Detect which cell encompasses the target text, then output its (x, y) center coordinate. 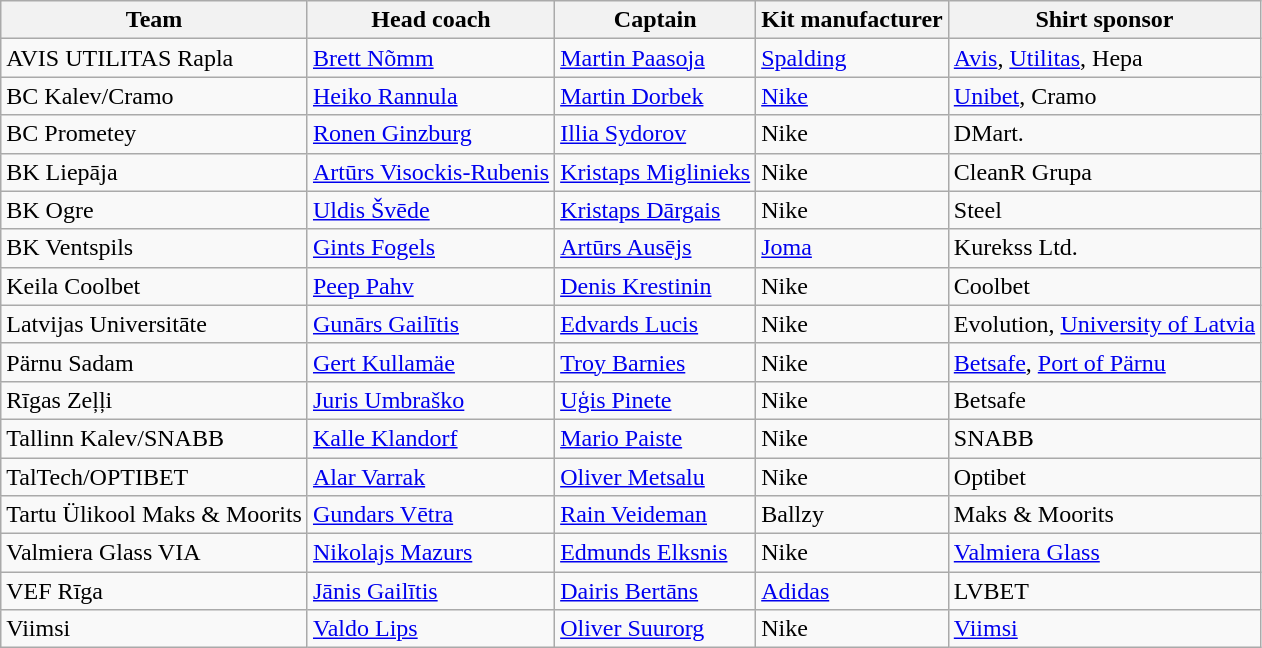
Spalding (852, 58)
Martin Dorbek (656, 96)
Heiko Rannula (430, 96)
Optibet (1104, 477)
Ballzy (852, 515)
Kristaps Dārgais (656, 210)
Alar Varrak (430, 477)
Kit manufacturer (852, 20)
Gert Kullamäe (430, 362)
Nikolajs Mazurs (430, 553)
Ronen Ginzburg (430, 134)
Head coach (430, 20)
Tallinn Kalev/SNABB (154, 438)
Edvards Lucis (656, 324)
Pärnu Sadam (154, 362)
Peep Pahv (430, 286)
Kurekss Ltd. (1104, 248)
Oliver Suurorg (656, 629)
BC Prometey (154, 134)
Coolbet (1104, 286)
Joma (852, 248)
Illia Sydorov (656, 134)
Adidas (852, 591)
Betsafe (1104, 400)
Maks & Moorits (1104, 515)
Tartu Ülikool Maks & Moorits (154, 515)
Gints Fogels (430, 248)
Valmiera Glass VIA (154, 553)
Brett Nõmm (430, 58)
LVBET (1104, 591)
Evolution, University of Latvia (1104, 324)
Edmunds Elksnis (656, 553)
Latvijas Universitāte (154, 324)
Gunārs Gailītis (430, 324)
Kristaps Miglinieks (656, 172)
Troy Barnies (656, 362)
AVIS UTILITAS Rapla (154, 58)
Martin Paasoja (656, 58)
CleanR Grupa (1104, 172)
Denis Krestinin (656, 286)
Rīgas Zeļļi (154, 400)
BK Ventspils (154, 248)
Artūrs Ausējs (656, 248)
Juris Umbraško (430, 400)
VEF Rīga (154, 591)
Valdo Lips (430, 629)
Uģis Pinete (656, 400)
Kalle Klandorf (430, 438)
DMart. (1104, 134)
Dairis Bertāns (656, 591)
Jānis Gailītis (430, 591)
Valmiera Glass (1104, 553)
Keila Coolbet (154, 286)
Shirt sponsor (1104, 20)
Team (154, 20)
SNABB (1104, 438)
Oliver Metsalu (656, 477)
Mario Paiste (656, 438)
Rain Veideman (656, 515)
BK Liepāja (154, 172)
Artūrs Visockis-Rubenis (430, 172)
Uldis Švēde (430, 210)
TalTech/OPTIBET (154, 477)
Gundars Vētra (430, 515)
Captain (656, 20)
Avis, Utilitas, Hepa (1104, 58)
Betsafe, Port of Pärnu (1104, 362)
BK Ogre (154, 210)
Unibet, Cramo (1104, 96)
Steel (1104, 210)
BC Kalev/Cramo (154, 96)
